Identify which cell holds the provided text, then report its [x, y] central coordinate. 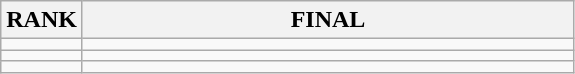
FINAL [328, 20]
RANK [42, 20]
